Output the [X, Y] coordinate of the center of the cell containing the given text.  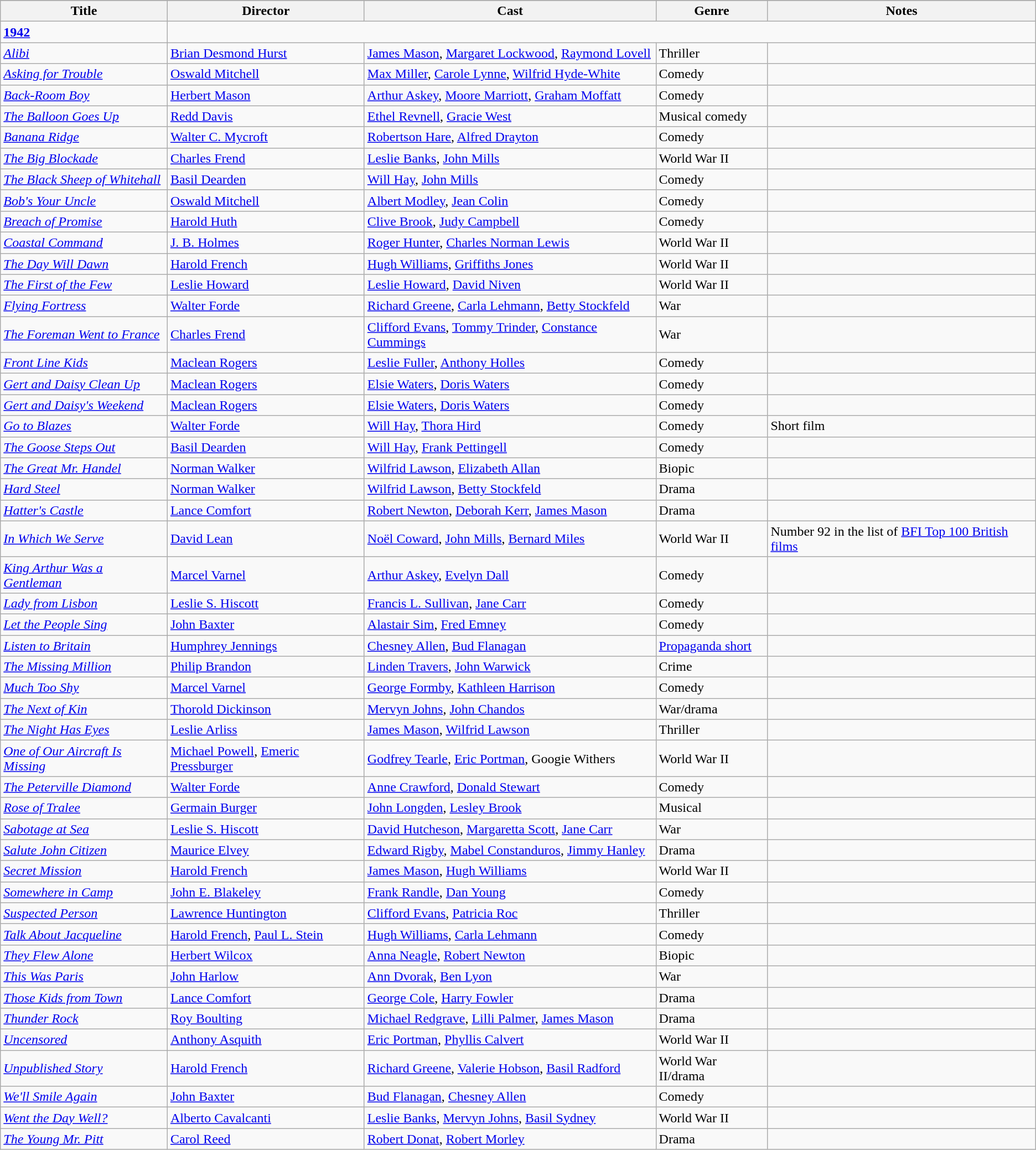
Harold French, Paul L. Stein [266, 934]
Redd Davis [266, 116]
Roy Boulting [266, 1019]
The Great Mr. Handel [84, 468]
Lawrence Huntington [266, 913]
Clive Brook, Judy Campbell [510, 221]
Lady from Lisbon [84, 603]
Crime [712, 667]
Asking for Trouble [84, 74]
Notes [902, 11]
Humphrey Jennings [266, 646]
Robert Newton, Deborah Kerr, James Mason [510, 510]
Number 92 in the list of BFI Top 100 British films [902, 539]
Leslie Fuller, Anthony Holles [510, 363]
Talk About Jacqueline [84, 934]
Linden Travers, John Warwick [510, 667]
Mervyn Johns, John Chandos [510, 709]
King Arthur Was a Gentleman [84, 574]
Gert and Daisy Clean Up [84, 384]
Will Hay, Thora Hird [510, 426]
Anthony Asquith [266, 1040]
James Mason, Hugh Williams [510, 871]
Leslie Howard [266, 285]
Michael Powell, Emeric Pressburger [266, 758]
Carol Reed [266, 1139]
Director [266, 11]
Leslie Banks, John Mills [510, 158]
Ann Dvorak, Ben Lyon [510, 976]
They Flew Alone [84, 955]
The Balloon Goes Up [84, 116]
Chesney Allen, Bud Flanagan [510, 646]
Harold Huth [266, 221]
Musical [712, 808]
Back-Room Boy [84, 95]
Secret Mission [84, 871]
Salute John Citizen [84, 850]
Hugh Williams, Griffiths Jones [510, 264]
We'll Smile Again [84, 1097]
Richard Greene, Valerie Hobson, Basil Radford [510, 1068]
The Day Will Dawn [84, 264]
Germain Burger [266, 808]
Title [84, 11]
Leslie Banks, Mervyn Johns, Basil Sydney [510, 1118]
Flying Fortress [84, 306]
In Which We Serve [84, 539]
Let the People Sing [84, 624]
John E. Blakeley [266, 892]
George Formby, Kathleen Harrison [510, 688]
Somewhere in Camp [84, 892]
Albert Modley, Jean Colin [510, 200]
The Foreman Went to France [84, 334]
Alberto Cavalcanti [266, 1118]
Philip Brandon [266, 667]
The Missing Million [84, 667]
David Lean [266, 539]
Go to Blazes [84, 426]
Arthur Askey, Evelyn Dall [510, 574]
James Mason, Wilfrid Lawson [510, 730]
This Was Paris [84, 976]
Edward Rigby, Mabel Constanduros, Jimmy Hanley [510, 850]
J. B. Holmes [266, 242]
Rose of Tralee [84, 808]
John Harlow [266, 976]
Will Hay, John Mills [510, 179]
One of Our Aircraft Is Missing [84, 758]
Suspected Person [84, 913]
John Longden, Lesley Brook [510, 808]
Will Hay, Frank Pettingell [510, 447]
Frank Randle, Dan Young [510, 892]
Clifford Evans, Patricia Roc [510, 913]
Gert and Daisy's Weekend [84, 405]
Banana Ridge [84, 137]
Brian Desmond Hurst [266, 53]
Herbert Wilcox [266, 955]
Hugh Williams, Carla Lehmann [510, 934]
Roger Hunter, Charles Norman Lewis [510, 242]
Coastal Command [84, 242]
The First of the Few [84, 285]
Richard Greene, Carla Lehmann, Betty Stockfeld [510, 306]
Short film [902, 426]
Bob's Your Uncle [84, 200]
James Mason, Margaret Lockwood, Raymond Lovell [510, 53]
Max Miller, Carole Lynne, Wilfrid Hyde-White [510, 74]
Much Too Shy [84, 688]
Arthur Askey, Moore Marriott, Graham Moffatt [510, 95]
The Young Mr. Pitt [84, 1139]
Thorold Dickinson [266, 709]
Cast [510, 11]
Clifford Evans, Tommy Trinder, Constance Cummings [510, 334]
Bud Flanagan, Chesney Allen [510, 1097]
Hard Steel [84, 489]
Noël Coward, John Mills, Bernard Miles [510, 539]
The Goose Steps Out [84, 447]
Eric Portman, Phyllis Calvert [510, 1040]
Thunder Rock [84, 1019]
Front Line Kids [84, 363]
Godfrey Tearle, Eric Portman, Googie Withers [510, 758]
Hatter's Castle [84, 510]
Leslie Arliss [266, 730]
Robert Donat, Robert Morley [510, 1139]
Leslie Howard, David Niven [510, 285]
Maurice Elvey [266, 850]
Walter C. Mycroft [266, 137]
The Peterville Diamond [84, 787]
Wilfrid Lawson, Betty Stockfeld [510, 489]
Anna Neagle, Robert Newton [510, 955]
1942 [84, 32]
Michael Redgrave, Lilli Palmer, James Mason [510, 1019]
Ethel Revnell, Gracie West [510, 116]
Herbert Mason [266, 95]
Alibi [84, 53]
Propaganda short [712, 646]
Genre [712, 11]
David Hutcheson, Margaretta Scott, Jane Carr [510, 829]
Went the Day Well? [84, 1118]
World War II/drama [712, 1068]
Those Kids from Town [84, 998]
Sabotage at Sea [84, 829]
Uncensored [84, 1040]
The Next of Kin [84, 709]
Anne Crawford, Donald Stewart [510, 787]
The Big Blockade [84, 158]
Alastair Sim, Fred Emney [510, 624]
The Black Sheep of Whitehall [84, 179]
Unpublished Story [84, 1068]
War/drama [712, 709]
Francis L. Sullivan, Jane Carr [510, 603]
Breach of Promise [84, 221]
Listen to Britain [84, 646]
George Cole, Harry Fowler [510, 998]
The Night Has Eyes [84, 730]
Robertson Hare, Alfred Drayton [510, 137]
Musical comedy [712, 116]
Wilfrid Lawson, Elizabeth Allan [510, 468]
